Pinpoint the cell where the given text exists, returning its (X, Y) midpoint coordinate. 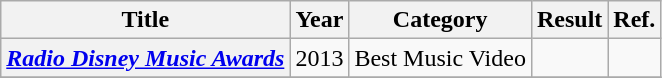
Category (440, 20)
Title (146, 20)
2013 (320, 58)
Result (569, 20)
Year (320, 20)
Ref. (634, 20)
Radio Disney Music Awards (146, 58)
Best Music Video (440, 58)
